Return [x, y] of the center of cell containing provided text 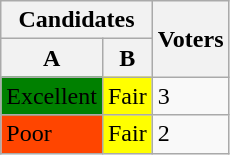
B [127, 58]
Candidates [76, 20]
Poor [52, 134]
Excellent [52, 96]
3 [190, 96]
Voters [190, 39]
A [52, 58]
2 [190, 134]
